Determine the [X, Y] coordinate at the center of the cell enclosing the given text.  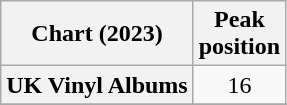
Peakposition [239, 34]
16 [239, 85]
UK Vinyl Albums [97, 85]
Chart (2023) [97, 34]
